Detect which cell encompasses the target text, then output its (x, y) center coordinate. 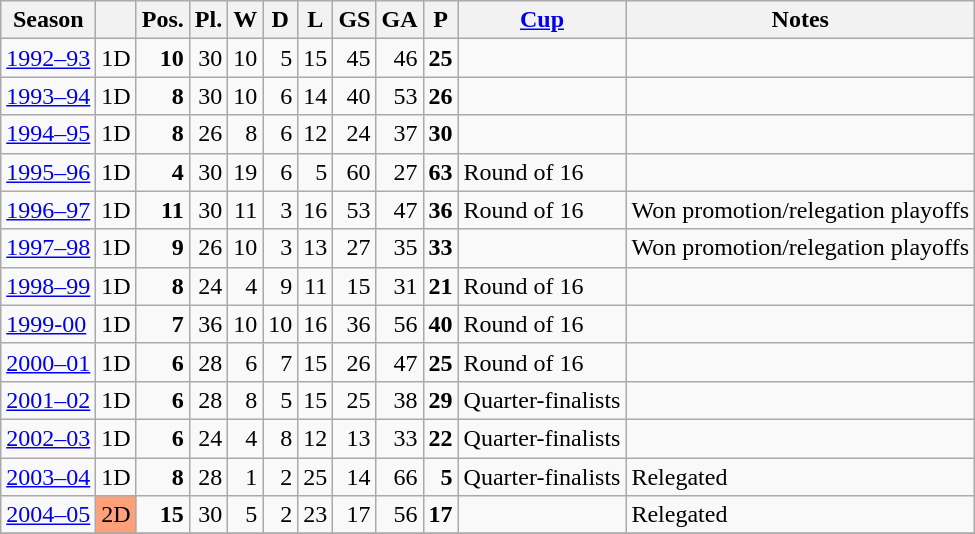
GS (354, 20)
45 (354, 58)
P (440, 20)
2003–04 (48, 477)
GA (400, 20)
Cup (542, 20)
2000–01 (48, 362)
W (246, 20)
1992–93 (48, 58)
35 (400, 248)
Pos. (162, 20)
19 (246, 172)
21 (440, 286)
1995–96 (48, 172)
1 (246, 477)
46 (400, 58)
2004–05 (48, 515)
1998–99 (48, 286)
Season (48, 20)
2001–02 (48, 400)
29 (440, 400)
60 (354, 172)
1996–97 (48, 210)
D (280, 20)
1993–94 (48, 96)
31 (400, 286)
2D (116, 515)
38 (400, 400)
37 (400, 134)
Notes (800, 20)
L (316, 20)
1994–95 (48, 134)
1999-00 (48, 324)
63 (440, 172)
Pl. (208, 20)
1997–98 (48, 248)
2002–03 (48, 438)
66 (400, 477)
22 (440, 438)
23 (316, 515)
